Capture the cell that displays the provided text and extract its (X, Y) central coordinate. 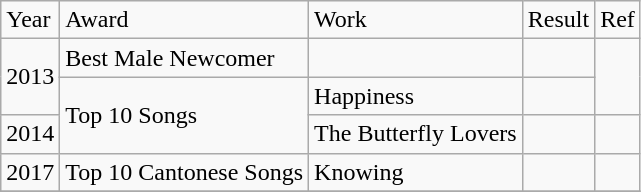
2017 (30, 172)
2013 (30, 77)
Best Male Newcomer (184, 58)
Happiness (416, 96)
Year (30, 20)
The Butterfly Lovers (416, 134)
Result (558, 20)
Knowing (416, 172)
Ref (618, 20)
Top 10 Songs (184, 115)
Top 10 Cantonese Songs (184, 172)
Work (416, 20)
2014 (30, 134)
Award (184, 20)
